Return (X, Y) of the center of cell containing provided text 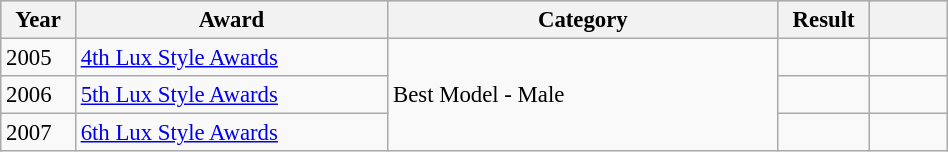
Year (38, 20)
Award (231, 20)
2007 (38, 133)
Result (824, 20)
2006 (38, 95)
4th Lux Style Awards (231, 58)
2005 (38, 58)
Best Model - Male (583, 96)
Category (583, 20)
6th Lux Style Awards (231, 133)
5th Lux Style Awards (231, 95)
